Extract the [x, y] coordinate from the center of the cell holding the provided text.  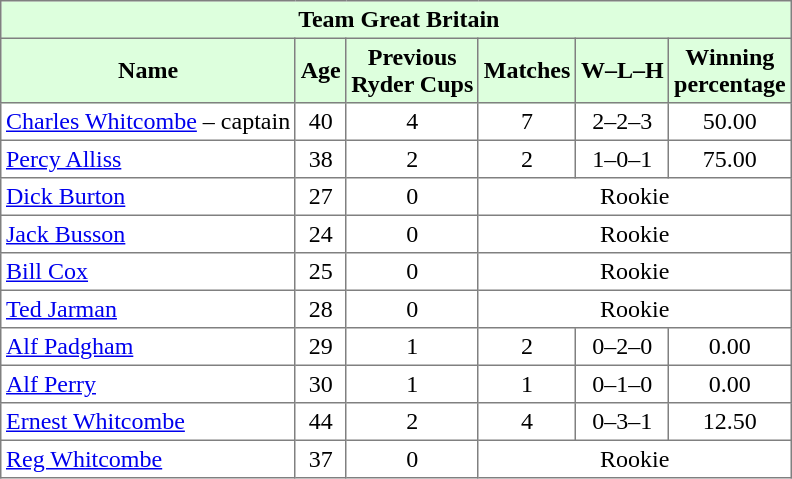
Alf Padgham [148, 347]
25 [320, 272]
Percy Alliss [148, 159]
2–2–3 [622, 122]
50.00 [730, 122]
12.50 [730, 422]
Alf Perry [148, 384]
40 [320, 122]
38 [320, 159]
44 [320, 422]
Name [148, 70]
0–2–0 [622, 347]
PreviousRyder Cups [412, 70]
Reg Whitcombe [148, 459]
29 [320, 347]
Team Great Britain [396, 20]
Bill Cox [148, 272]
0–3–1 [622, 422]
Dick Burton [148, 197]
75.00 [730, 159]
Ernest Whitcombe [148, 422]
0–1–0 [622, 384]
Jack Busson [148, 234]
28 [320, 309]
37 [320, 459]
Charles Whitcombe – captain [148, 122]
27 [320, 197]
Winningpercentage [730, 70]
W–L–H [622, 70]
7 [526, 122]
1–0–1 [622, 159]
Ted Jarman [148, 309]
30 [320, 384]
Age [320, 70]
Matches [526, 70]
24 [320, 234]
